Locate the cell with the specified text and output its (X, Y) center coordinate. 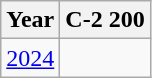
2024 (30, 58)
Year (30, 20)
C-2 200 (105, 20)
